Find where the given text appears and provide that cell's center as [X, Y] coordinate. 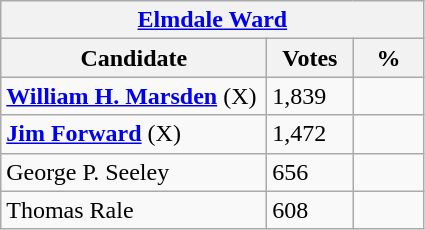
1,839 [310, 96]
George P. Seeley [134, 172]
Elmdale Ward [212, 20]
Candidate [134, 58]
1,472 [310, 134]
656 [310, 172]
Thomas Rale [134, 210]
608 [310, 210]
William H. Marsden (X) [134, 96]
Jim Forward (X) [134, 134]
Votes [310, 58]
% [388, 58]
